Return [x, y] of the center of cell containing provided text 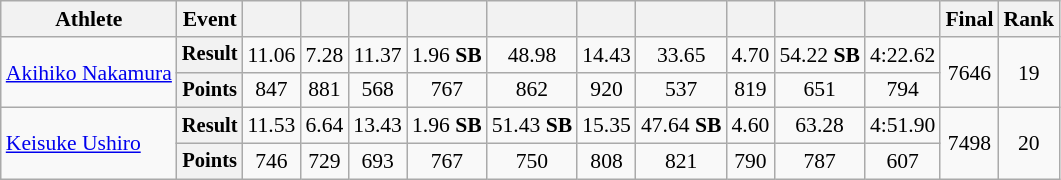
847 [271, 90]
13.43 [378, 126]
729 [324, 162]
19 [1028, 72]
Keisuke Ushiro [89, 144]
11.53 [271, 126]
11.06 [271, 55]
4.70 [750, 55]
7498 [969, 144]
787 [820, 162]
20 [1028, 144]
4:51.90 [902, 126]
881 [324, 90]
821 [682, 162]
48.98 [532, 55]
790 [750, 162]
607 [902, 162]
4.60 [750, 126]
51.43 SB [532, 126]
Final [969, 19]
862 [532, 90]
47.64 SB [682, 126]
11.37 [378, 55]
819 [750, 90]
537 [682, 90]
693 [378, 162]
794 [902, 90]
Athlete [89, 19]
746 [271, 162]
33.65 [682, 55]
920 [606, 90]
7.28 [324, 55]
750 [532, 162]
Event [210, 19]
Rank [1028, 19]
14.43 [606, 55]
15.35 [606, 126]
63.28 [820, 126]
4:22.62 [902, 55]
651 [820, 90]
7646 [969, 72]
54.22 SB [820, 55]
808 [606, 162]
Akihiko Nakamura [89, 72]
6.64 [324, 126]
568 [378, 90]
